Identify which cell holds the provided text, then report its (x, y) central coordinate. 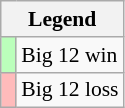
Legend (62, 19)
Big 12 win (70, 55)
Big 12 loss (70, 90)
